Detect which cell encompasses the target text, then output its [x, y] center coordinate. 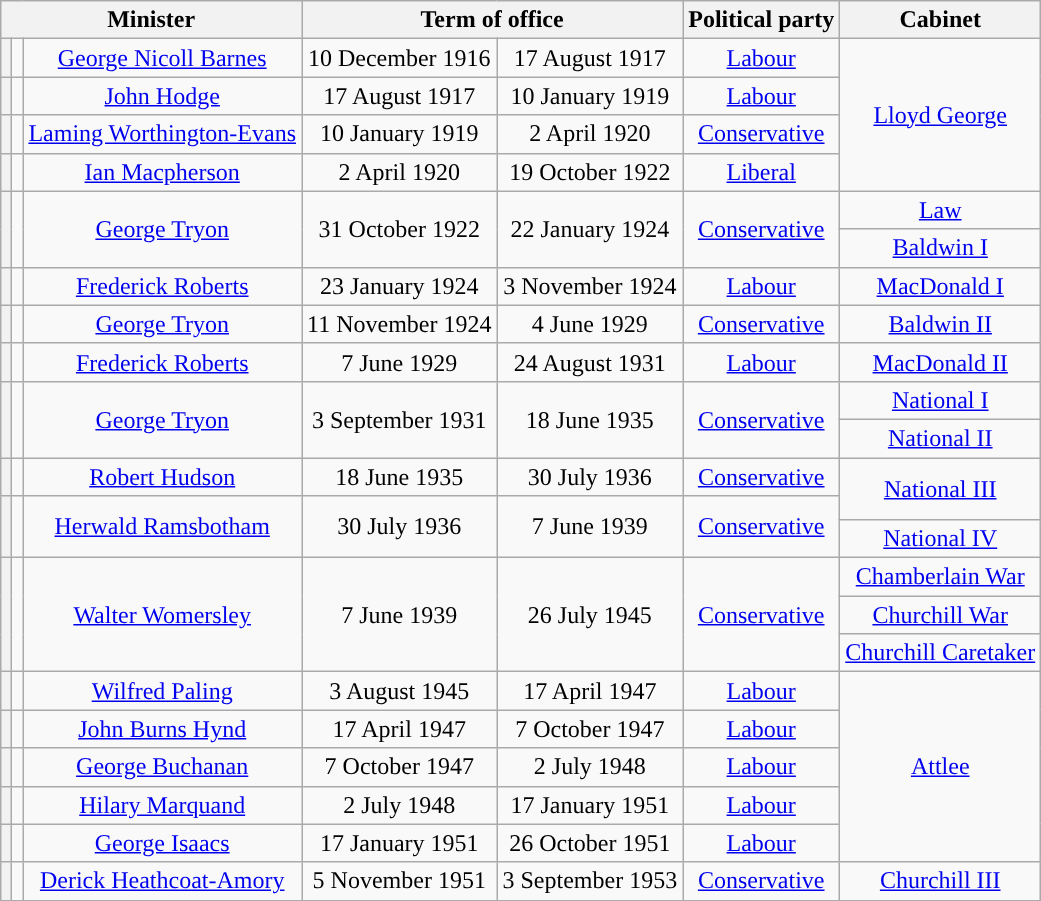
Liberal [762, 172]
24 August 1931 [590, 362]
11 November 1924 [400, 324]
Laming Worthington-Evans [162, 134]
National II [940, 438]
3 September 1931 [400, 419]
George Nicoll Barnes [162, 58]
19 October 1922 [590, 172]
John Burns Hynd [162, 729]
10 December 1916 [400, 58]
Cabinet [940, 20]
31 October 1922 [400, 229]
National IV [940, 539]
Attlee [940, 767]
26 July 1945 [590, 615]
Minister [152, 20]
Chamberlain War [940, 577]
Political party [762, 20]
John Hodge [162, 96]
Lloyd George [940, 115]
Term of office [492, 20]
7 June 1929 [400, 362]
George Isaacs [162, 843]
Churchill War [940, 615]
Herwald Ramsbotham [162, 527]
Robert Hudson [162, 477]
Walter Womersley [162, 615]
MacDonald I [940, 286]
23 January 1924 [400, 286]
Derick Heathcoat-Amory [162, 881]
Hilary Marquand [162, 805]
3 September 1953 [590, 881]
George Buchanan [162, 767]
22 January 1924 [590, 229]
4 June 1929 [590, 324]
Baldwin II [940, 324]
Ian Macpherson [162, 172]
Churchill III [940, 881]
National I [940, 400]
Law [940, 210]
Wilfred Paling [162, 691]
3 August 1945 [400, 691]
MacDonald II [940, 362]
3 November 1924 [590, 286]
Churchill Caretaker [940, 653]
26 October 1951 [590, 843]
5 November 1951 [400, 881]
National III [940, 489]
Baldwin I [940, 248]
